Provide the (X, Y) coordinate of the cell's center where the given text is located.  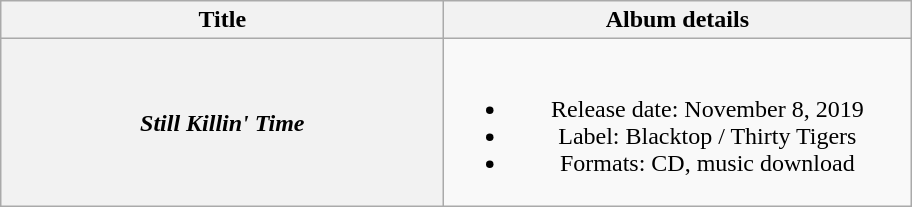
Still Killin' Time (222, 122)
Album details (678, 20)
Release date: November 8, 2019Label: Blacktop / Thirty TigersFormats: CD, music download (678, 122)
Title (222, 20)
